Identify which cell holds the provided text, then report its (X, Y) central coordinate. 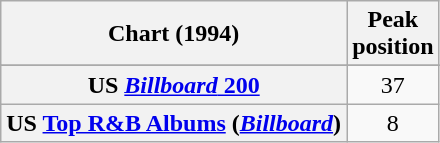
Chart (1994) (174, 34)
Peak position (393, 34)
US Billboard 200 (174, 85)
US Top R&B Albums (Billboard) (174, 123)
37 (393, 85)
8 (393, 123)
